Locate the cell with the specified text and output its (X, Y) center coordinate. 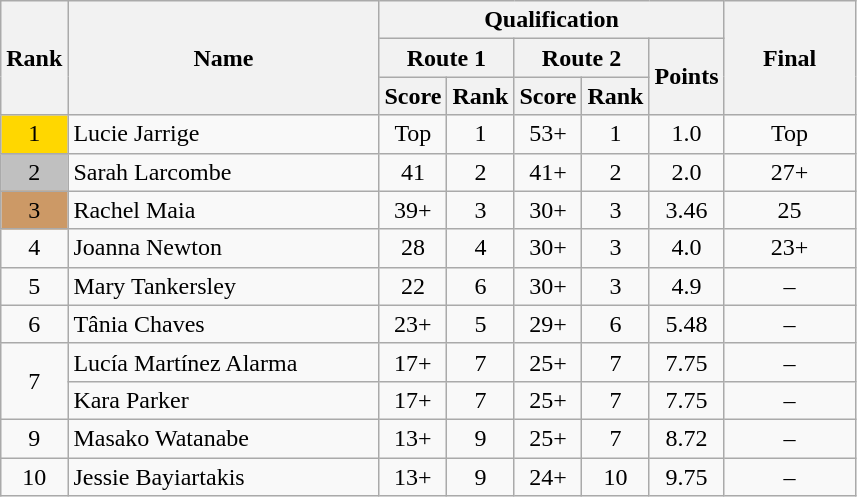
Kara Parker (224, 400)
5.48 (686, 324)
Final (790, 58)
Route 1 (446, 58)
4.9 (686, 286)
2.0 (686, 172)
25 (790, 210)
27+ (790, 172)
Route 2 (582, 58)
41 (413, 172)
Sarah Larcombe (224, 172)
22 (413, 286)
Lucía Martínez Alarma (224, 362)
Qualification (552, 20)
39+ (413, 210)
24+ (548, 477)
Masako Watanabe (224, 438)
Lucie Jarrige (224, 134)
53+ (548, 134)
Points (686, 77)
Rachel Maia (224, 210)
Jessie Bayiartakis (224, 477)
Name (224, 58)
41+ (548, 172)
4.0 (686, 248)
Joanna Newton (224, 248)
Tânia Chaves (224, 324)
8.72 (686, 438)
3.46 (686, 210)
1.0 (686, 134)
28 (413, 248)
29+ (548, 324)
9.75 (686, 477)
Mary Tankersley (224, 286)
